Detect which cell encompasses the target text, then output its [X, Y] center coordinate. 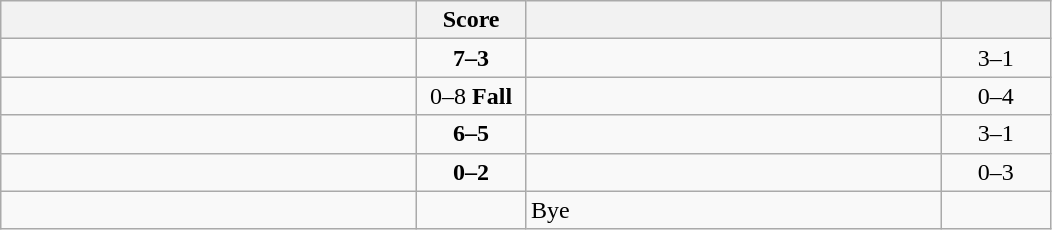
0–3 [996, 172]
0–4 [996, 96]
0–8 Fall [472, 96]
6–5 [472, 134]
7–3 [472, 58]
Score [472, 20]
0–2 [472, 172]
Bye [733, 210]
